Determine the [X, Y] coordinate at the center of the cell enclosing the given text.  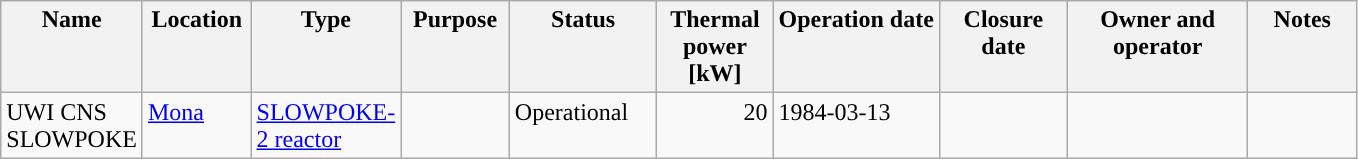
Status [583, 47]
20 [715, 126]
Purpose [456, 47]
SLOWPOKE-2 reactor [326, 126]
Location [196, 47]
Type [326, 47]
Closure date [1003, 47]
Operational [583, 126]
Owner and operator [1158, 47]
1984-03-13 [856, 126]
Operation date [856, 47]
Notes [1302, 47]
Name [72, 47]
Mona [196, 126]
UWI CNS SLOWPOKE [72, 126]
Thermal power [kW] [715, 47]
